Return (x, y) of the center of cell containing provided text 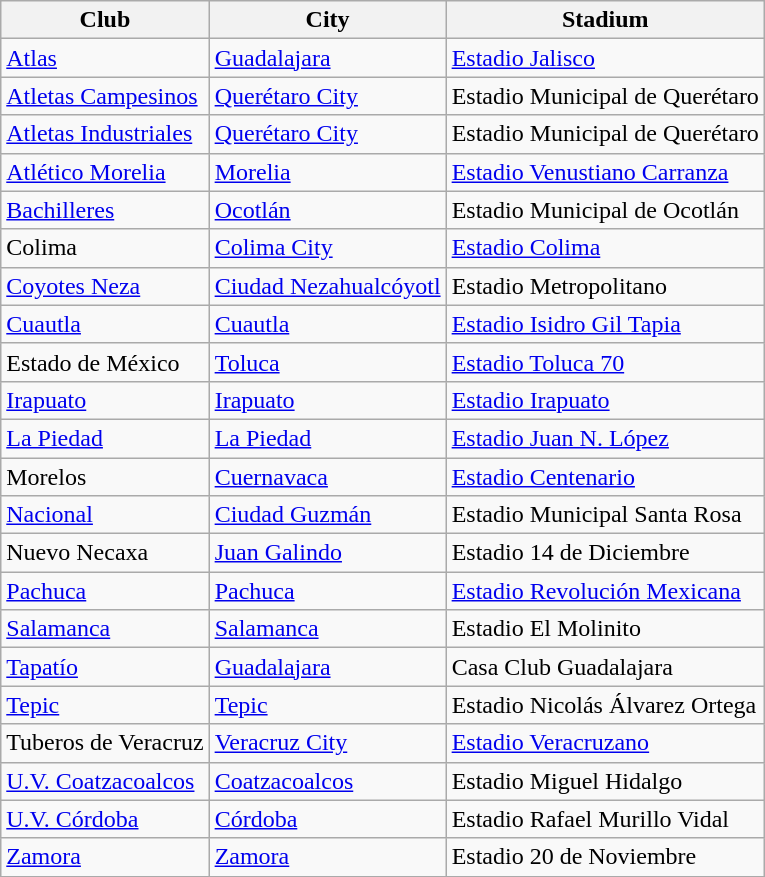
Stadium (605, 20)
Estadio 20 de Noviembre (605, 857)
Ciudad Guzmán (328, 515)
Toluca (328, 362)
City (328, 20)
Ocotlán (328, 210)
Coyotes Neza (105, 286)
Estadio Rafael Murillo Vidal (605, 819)
Estadio Revolución Mexicana (605, 591)
Bachilleres (105, 210)
Estado de México (105, 362)
Estadio Jalisco (605, 58)
Tuberos de Veracruz (105, 743)
Nacional (105, 515)
Estadio Metropolitano (605, 286)
Morelos (105, 477)
Estadio Centenario (605, 477)
Nuevo Necaxa (105, 553)
U.V. Coatzacoalcos (105, 781)
Veracruz City (328, 743)
Atletas Industriales (105, 134)
Estadio Municipal Santa Rosa (605, 515)
Colima City (328, 248)
Estadio Colima (605, 248)
Estadio Nicolás Álvarez Ortega (605, 705)
Estadio Municipal de Ocotlán (605, 210)
Colima (105, 248)
Estadio Veracruzano (605, 743)
Ciudad Nezahualcóyotl (328, 286)
Estadio El Molinito (605, 629)
Casa Club Guadalajara (605, 667)
Estadio 14 de Diciembre (605, 553)
Juan Galindo (328, 553)
Estadio Venustiano Carranza (605, 172)
Estadio Irapuato (605, 400)
Córdoba (328, 819)
Atletas Campesinos (105, 96)
Atlético Morelia (105, 172)
Coatzacoalcos (328, 781)
Estadio Toluca 70 (605, 362)
U.V. Córdoba (105, 819)
Estadio Juan N. López (605, 438)
Tapatío (105, 667)
Estadio Miguel Hidalgo (605, 781)
Morelia (328, 172)
Cuernavaca (328, 477)
Atlas (105, 58)
Club (105, 20)
Estadio Isidro Gil Tapia (605, 324)
